Extract the (x, y) coordinate from the center of the cell holding the provided text.  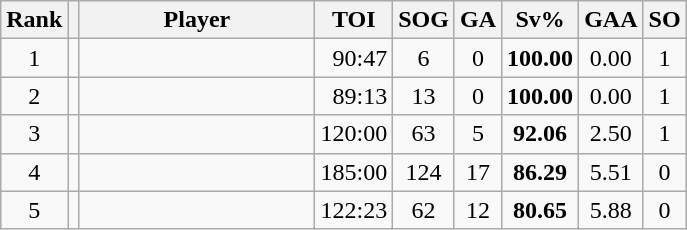
89:13 (354, 96)
GA (478, 20)
TOI (354, 20)
5.51 (611, 172)
2.50 (611, 134)
Sv% (540, 20)
86.29 (540, 172)
Rank (34, 20)
4 (34, 172)
SOG (424, 20)
2 (34, 96)
6 (424, 58)
185:00 (354, 172)
13 (424, 96)
63 (424, 134)
124 (424, 172)
122:23 (354, 210)
5.88 (611, 210)
3 (34, 134)
80.65 (540, 210)
17 (478, 172)
GAA (611, 20)
92.06 (540, 134)
12 (478, 210)
120:00 (354, 134)
Player (197, 20)
90:47 (354, 58)
62 (424, 210)
SO (664, 20)
